Pinpoint the cell where the given text exists, returning its (X, Y) midpoint coordinate. 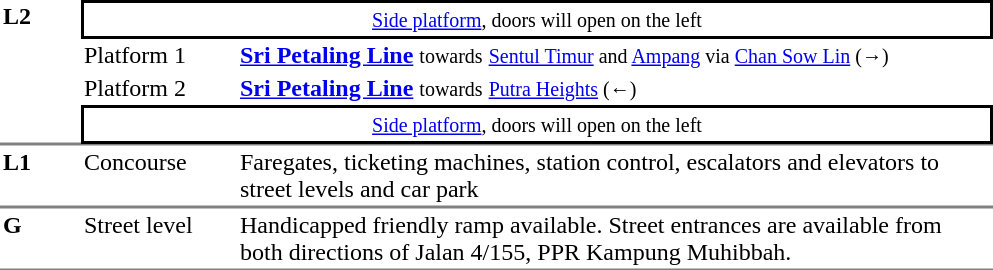
G (40, 238)
L1 (40, 176)
Platform 2 (159, 88)
Street level (159, 238)
Handicapped friendly ramp available. Street entrances are available from both directions of Jalan 4/155, PPR Kampung Muhibbah. (615, 238)
Sri Petaling Line towards Putra Heights (←) (615, 88)
L2 (40, 72)
Sri Petaling Line towards Sentul Timur and Ampang via Chan Sow Lin (→) (615, 56)
Faregates, ticketing machines, station control, escalators and elevators to street levels and car park (615, 176)
Platform 1 (159, 56)
Concourse (159, 176)
